Extract the (X, Y) coordinate from the center of the cell holding the provided text.  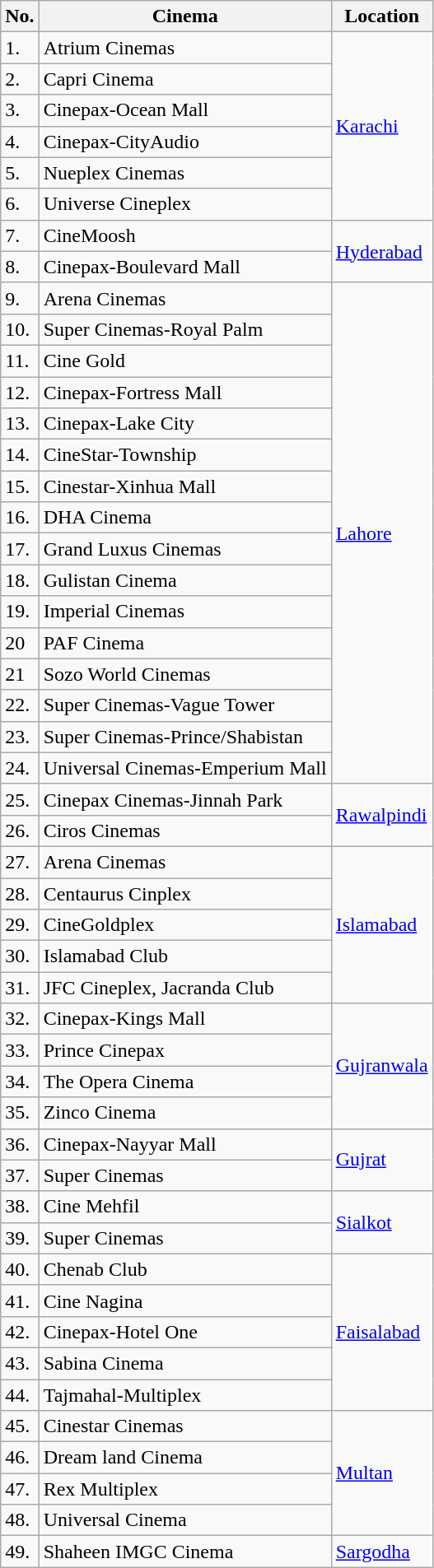
18. (20, 580)
49. (20, 1552)
10. (20, 329)
Cine Mehfil (184, 1207)
13. (20, 424)
27. (20, 862)
37. (20, 1175)
21 (20, 674)
22. (20, 705)
Shaheen IMGC Cinema (184, 1552)
48. (20, 1520)
Islamabad (382, 924)
20 (20, 643)
38. (20, 1207)
9. (20, 298)
19. (20, 612)
34. (20, 1082)
Cinepax-Lake City (184, 424)
45. (20, 1426)
5. (20, 173)
Faisalabad (382, 1332)
31. (20, 988)
Sozo World Cinemas (184, 674)
CineMoosh (184, 235)
41. (20, 1300)
39. (20, 1238)
Cinepax-Ocean Mall (184, 110)
16. (20, 518)
46. (20, 1458)
Lahore (382, 533)
Grand Luxus Cinemas (184, 549)
3. (20, 110)
Rawalpindi (382, 815)
Cinepax-Boulevard Mall (184, 267)
No. (20, 16)
Super Cinemas-Royal Palm (184, 329)
33. (20, 1050)
Super Cinemas-Vague Tower (184, 705)
4. (20, 142)
23. (20, 737)
7. (20, 235)
25. (20, 799)
17. (20, 549)
35. (20, 1113)
Gujrat (382, 1160)
Capri Cinema (184, 79)
Sialkot (382, 1222)
40. (20, 1269)
The Opera Cinema (184, 1082)
43. (20, 1363)
Tajmahal-Multiplex (184, 1395)
42. (20, 1332)
26. (20, 831)
Cinestar-Xinhua Mall (184, 486)
6. (20, 204)
8. (20, 267)
Cinepax Cinemas-Jinnah Park (184, 799)
29. (20, 925)
Cinepax-CityAudio (184, 142)
2. (20, 79)
Chenab Club (184, 1269)
Centaurus Cinplex (184, 893)
32. (20, 1019)
Karachi (382, 126)
Prince Cinepax (184, 1050)
Atrium Cinemas (184, 48)
Cine Gold (184, 361)
Gujranwala (382, 1066)
Cinepax-Hotel One (184, 1332)
Sabina Cinema (184, 1363)
Cinepax-Fortress Mall (184, 393)
Dream land Cinema (184, 1458)
JFC Cineplex, Jacranda Club (184, 988)
PAF Cinema (184, 643)
1. (20, 48)
Zinco Cinema (184, 1113)
Cinestar Cinemas (184, 1426)
12. (20, 393)
24. (20, 768)
Universal Cinemas-Emperium Mall (184, 768)
CineStar-Township (184, 455)
Ciros Cinemas (184, 831)
Universal Cinema (184, 1520)
14. (20, 455)
Cinepax-Nayyar Mall (184, 1144)
11. (20, 361)
Nueplex Cinemas (184, 173)
Universe Cineplex (184, 204)
Cinema (184, 16)
Multan (382, 1473)
Islamabad Club (184, 956)
DHA Cinema (184, 518)
28. (20, 893)
Rex Multiplex (184, 1489)
Sargodha (382, 1552)
Super Cinemas-Prince/Shabistan (184, 737)
36. (20, 1144)
30. (20, 956)
CineGoldplex (184, 925)
Cine Nagina (184, 1300)
Gulistan Cinema (184, 580)
Cinepax-Kings Mall (184, 1019)
44. (20, 1395)
47. (20, 1489)
Imperial Cinemas (184, 612)
15. (20, 486)
Location (382, 16)
Hyderabad (382, 251)
